Detect which cell encompasses the target text, then output its [x, y] center coordinate. 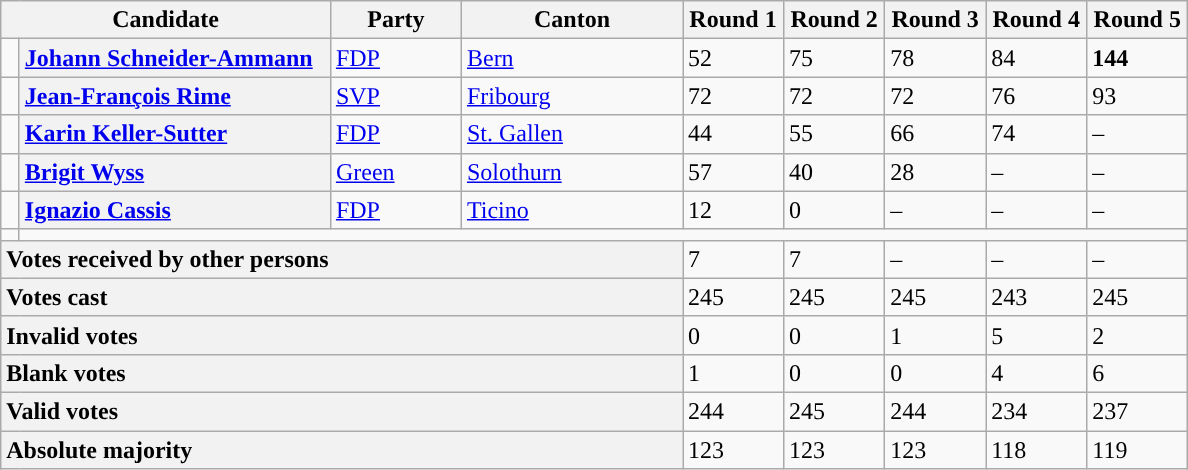
Round 5 [1138, 20]
Candidate [166, 20]
4 [1036, 373]
Karin Keller-Sutter [174, 134]
Votes cast [342, 297]
28 [936, 172]
Green [396, 172]
Ticino [572, 210]
Round 1 [732, 20]
Fribourg [572, 96]
243 [1036, 297]
237 [1138, 411]
Round 2 [834, 20]
Round 4 [1036, 20]
74 [1036, 134]
Invalid votes [342, 335]
93 [1138, 96]
Solothurn [572, 172]
Johann Schneider-Ammann [174, 58]
6 [1138, 373]
40 [834, 172]
2 [1138, 335]
119 [1138, 449]
Jean-François Rime [174, 96]
75 [834, 58]
St. Gallen [572, 134]
Blank votes [342, 373]
Bern [572, 58]
Canton [572, 20]
66 [936, 134]
12 [732, 210]
Brigit Wyss [174, 172]
Absolute majority [342, 449]
76 [1036, 96]
44 [732, 134]
Votes received by other persons [342, 259]
5 [1036, 335]
234 [1036, 411]
78 [936, 58]
55 [834, 134]
Party [396, 20]
118 [1036, 449]
144 [1138, 58]
52 [732, 58]
Ignazio Cassis [174, 210]
57 [732, 172]
84 [1036, 58]
SVP [396, 96]
Valid votes [342, 411]
Round 3 [936, 20]
